Locate the cell with the specified text and output its [X, Y] center coordinate. 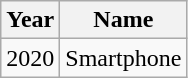
Name [124, 20]
Year [30, 20]
2020 [30, 58]
Smartphone [124, 58]
